Search for the cell housing the specified text and yield its (x, y) center coordinate. 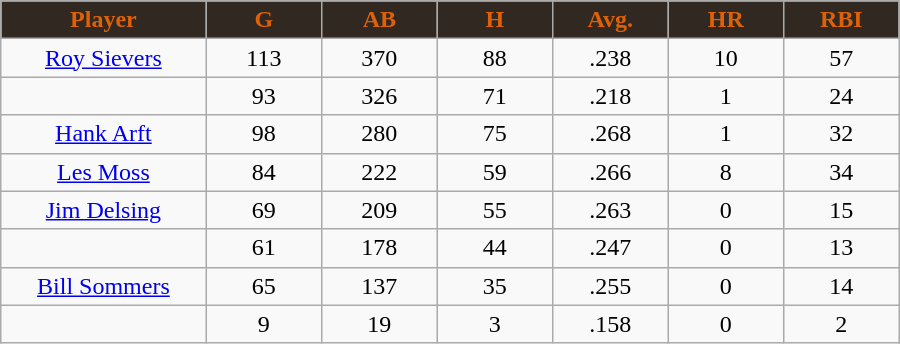
57 (842, 58)
.238 (611, 58)
RBI (842, 20)
61 (264, 248)
326 (380, 96)
280 (380, 134)
24 (842, 96)
.255 (611, 286)
32 (842, 134)
3 (495, 324)
Roy Sievers (104, 58)
15 (842, 210)
59 (495, 172)
H (495, 20)
222 (380, 172)
55 (495, 210)
88 (495, 58)
98 (264, 134)
35 (495, 286)
178 (380, 248)
65 (264, 286)
75 (495, 134)
69 (264, 210)
14 (842, 286)
10 (726, 58)
44 (495, 248)
113 (264, 58)
370 (380, 58)
34 (842, 172)
.263 (611, 210)
Avg. (611, 20)
84 (264, 172)
Jim Delsing (104, 210)
.158 (611, 324)
93 (264, 96)
Bill Sommers (104, 286)
19 (380, 324)
.268 (611, 134)
Player (104, 20)
Hank Arft (104, 134)
137 (380, 286)
9 (264, 324)
13 (842, 248)
71 (495, 96)
.218 (611, 96)
HR (726, 20)
Les Moss (104, 172)
2 (842, 324)
.266 (611, 172)
209 (380, 210)
8 (726, 172)
.247 (611, 248)
G (264, 20)
AB (380, 20)
